Search for the cell housing the specified text and yield its [X, Y] center coordinate. 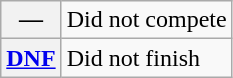
DNF [31, 58]
Did not compete [146, 20]
— [31, 20]
Did not finish [146, 58]
